From the cell containing the given text, extract its center point as [X, Y] coordinate. 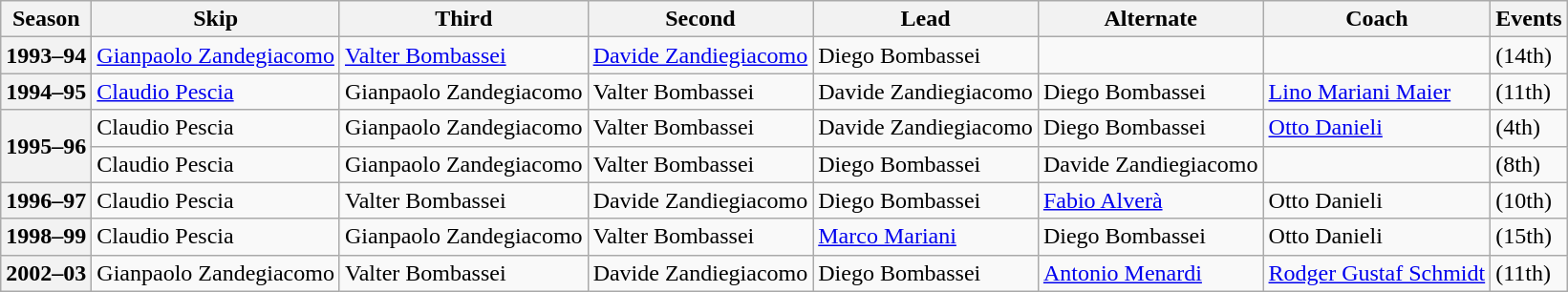
(8th) [1529, 164]
Skip [216, 19]
1996–97 [46, 200]
Marco Mariani [926, 237]
Season [46, 19]
Antonio Menardi [1150, 273]
Lino Mariani Maier [1377, 92]
(10th) [1529, 200]
1993–94 [46, 55]
Lead [926, 19]
1998–99 [46, 237]
Fabio Alverà [1150, 200]
(4th) [1529, 128]
Coach [1377, 19]
1995–96 [46, 146]
2002–03 [46, 273]
Second [700, 19]
(14th) [1529, 55]
Third [463, 19]
Rodger Gustaf Schmidt [1377, 273]
Events [1529, 19]
1994–95 [46, 92]
Alternate [1150, 19]
(15th) [1529, 237]
